Scan for the cell matching the given text and deliver its (x, y) coordinate at center. 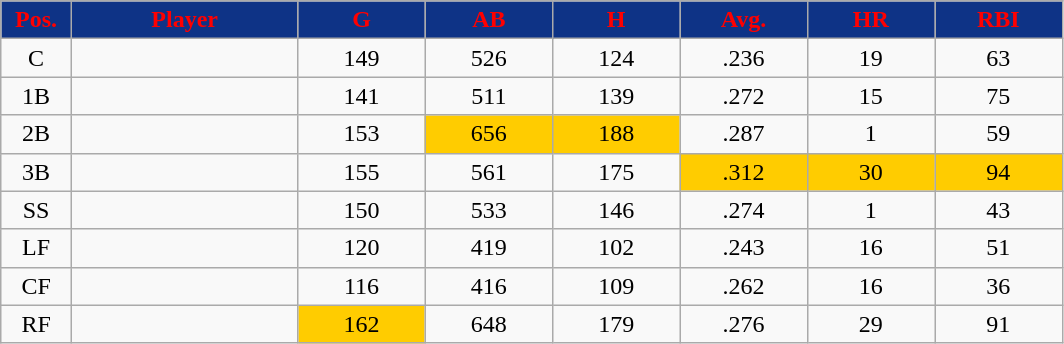
15 (870, 96)
G (362, 20)
Player (184, 20)
75 (998, 96)
CF (36, 286)
179 (616, 324)
SS (36, 210)
102 (616, 248)
91 (998, 324)
146 (616, 210)
.312 (744, 172)
175 (616, 172)
AB (488, 20)
LF (36, 248)
H (616, 20)
120 (362, 248)
656 (488, 134)
HR (870, 20)
155 (362, 172)
19 (870, 58)
.287 (744, 134)
419 (488, 248)
RBI (998, 20)
153 (362, 134)
139 (616, 96)
1B (36, 96)
561 (488, 172)
526 (488, 58)
188 (616, 134)
.274 (744, 210)
.276 (744, 324)
141 (362, 96)
RF (36, 324)
149 (362, 58)
116 (362, 286)
162 (362, 324)
Avg. (744, 20)
.272 (744, 96)
29 (870, 324)
94 (998, 172)
36 (998, 286)
C (36, 58)
109 (616, 286)
Pos. (36, 20)
43 (998, 210)
63 (998, 58)
51 (998, 248)
416 (488, 286)
59 (998, 134)
30 (870, 172)
2B (36, 134)
124 (616, 58)
150 (362, 210)
648 (488, 324)
533 (488, 210)
.262 (744, 286)
.243 (744, 248)
3B (36, 172)
511 (488, 96)
.236 (744, 58)
